Return the [x, y] coordinate for the center point of the cell that contains the specified text.  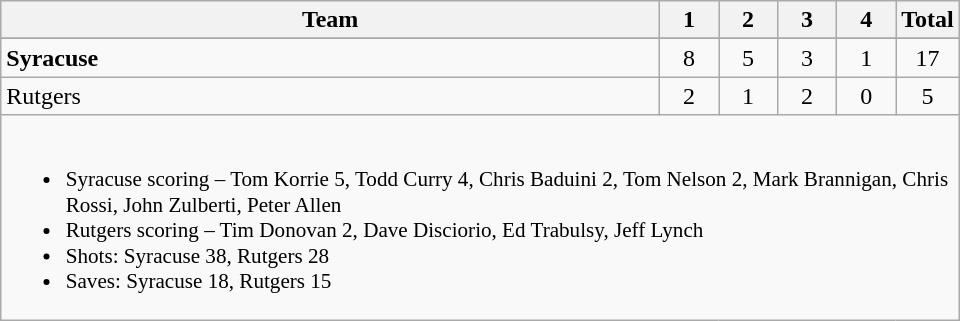
Syracuse [330, 58]
0 [866, 96]
Team [330, 20]
Total [928, 20]
8 [688, 58]
Rutgers [330, 96]
4 [866, 20]
17 [928, 58]
